Return the (X, Y) coordinate for the center point of the cell that contains the specified text.  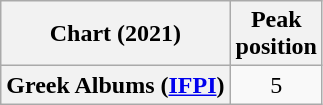
Chart (2021) (116, 34)
Greek Albums (IFPI) (116, 85)
5 (276, 85)
Peakposition (276, 34)
